From the cell containing the given text, extract its center point as [x, y] coordinate. 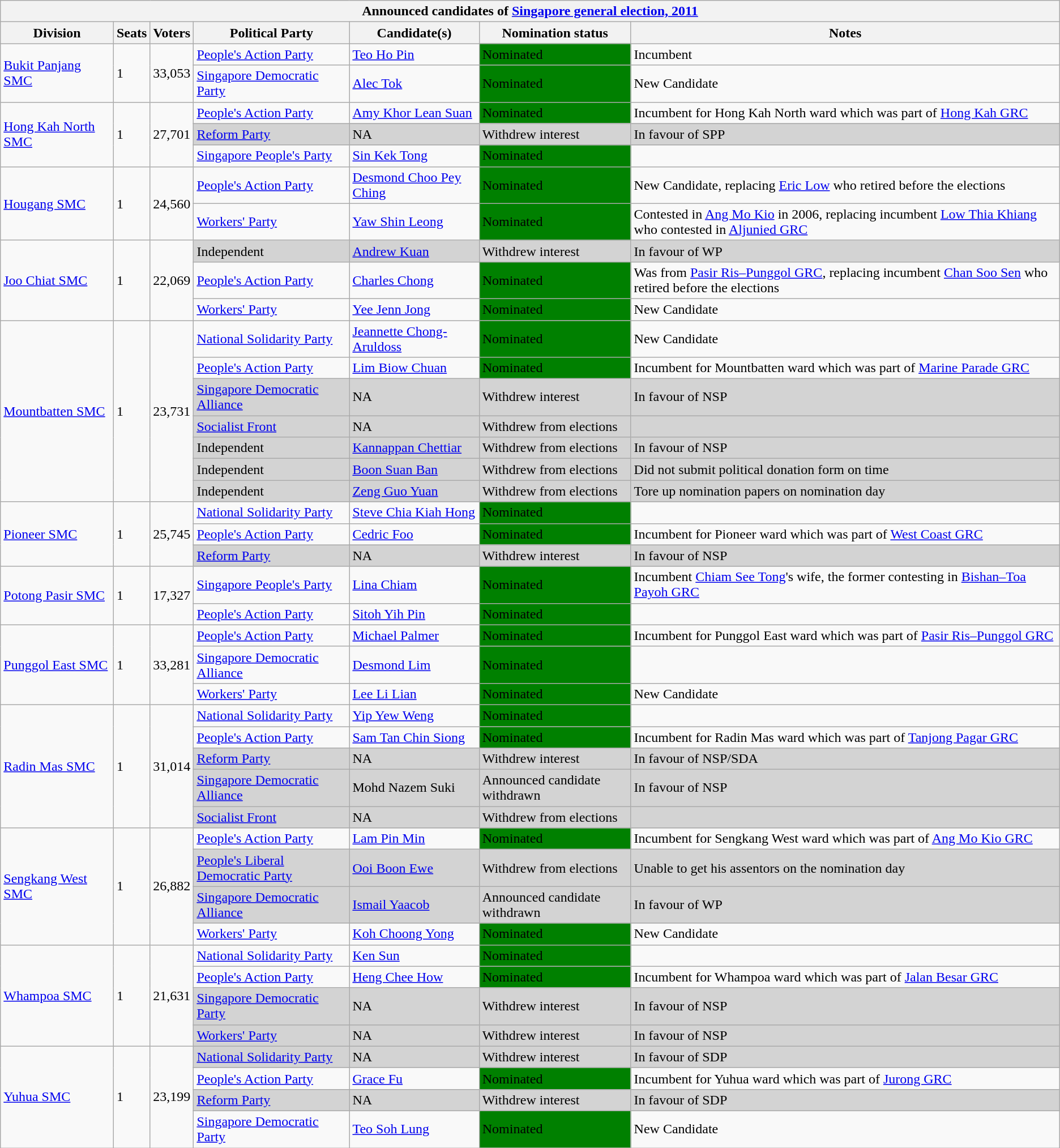
Ooi Boon Ewe [414, 868]
Punggol East SMC [57, 665]
Amy Khor Lean Suan [414, 113]
Incumbent for Radin Mas ward which was part of Tanjong Pagar GRC [845, 737]
26,882 [172, 886]
Yuhua SMC [57, 1096]
In favour of SPP [845, 134]
Jeannette Chong-Aruldoss [414, 339]
Boon Suan Ban [414, 470]
Ken Sun [414, 955]
Notes [845, 33]
Yaw Shin Leong [414, 222]
Steve Chia Kiah Hong [414, 513]
Lee Li Lian [414, 694]
Incumbent for Mountbatten ward which was part of Marine Parade GRC [845, 368]
Was from Pasir Ris–Punggol GRC, replacing incumbent Chan Soo Sen who retired before the elections [845, 280]
25,745 [172, 534]
Incumbent for Hong Kah North ward which was part of Hong Kah GRC [845, 113]
In favour of NSP/SDA [845, 759]
Joo Chiat SMC [57, 280]
Cedric Foo [414, 534]
Contested in Ang Mo Kio in 2006, replacing incumbent Low Thia Khiang who contested in Aljunied GRC [845, 222]
Incumbent for Sengkang West ward which was part of Ang Mo Kio GRC [845, 839]
33,281 [172, 665]
27,701 [172, 134]
Tore up nomination papers on nomination day [845, 491]
Mountbatten SMC [57, 411]
Incumbent for Punggol East ward which was part of Pasir Ris–Punggol GRC [845, 635]
Lina Chiam [414, 584]
Zeng Guo Yuan [414, 491]
Heng Chee How [414, 977]
Michael Palmer [414, 635]
Lam Pin Min [414, 839]
Koh Choong Yong [414, 934]
Incumbent Chiam See Tong's wife, the former contesting in Bishan–Toa Payoh GRC [845, 584]
31,014 [172, 766]
Incumbent for Pioneer ward which was part of West Coast GRC [845, 534]
33,053 [172, 72]
Sam Tan Chin Siong [414, 737]
Voters [172, 33]
21,631 [172, 996]
Mohd Nazem Suki [414, 788]
Lim Biow Chuan [414, 368]
Division [57, 33]
New Candidate, replacing Eric Low who retired before the elections [845, 185]
Andrew Kuan [414, 251]
Political Party [272, 33]
Sitoh Yih Pin [414, 614]
Nomination status [555, 33]
Desmond Lim [414, 665]
Sengkang West SMC [57, 886]
23,199 [172, 1096]
Announced candidates of Singapore general election, 2011 [530, 11]
Alec Tok [414, 84]
Incumbent for Whampoa ward which was part of Jalan Besar GRC [845, 977]
Did not submit political donation form on time [845, 470]
Seats [131, 33]
Grace Fu [414, 1078]
22,069 [172, 280]
Candidate(s) [414, 33]
Pioneer SMC [57, 534]
Incumbent [845, 54]
Hougang SMC [57, 203]
Hong Kah North SMC [57, 134]
Teo Soh Lung [414, 1129]
Teo Ho Pin [414, 54]
Bukit Panjang SMC [57, 72]
17,327 [172, 596]
Whampoa SMC [57, 996]
Ismail Yaacob [414, 905]
23,731 [172, 411]
Yip Yew Weng [414, 715]
Radin Mas SMC [57, 766]
Yee Jenn Jong [414, 309]
Potong Pasir SMC [57, 596]
Kannappan Chettiar [414, 448]
Incumbent for Yuhua ward which was part of Jurong GRC [845, 1078]
Unable to get his assentors on the nomination day [845, 868]
People's Liberal Democratic Party [272, 868]
Charles Chong [414, 280]
Sin Kek Tong [414, 156]
24,560 [172, 203]
Desmond Choo Pey Ching [414, 185]
